Detect which cell encompasses the target text, then output its [x, y] center coordinate. 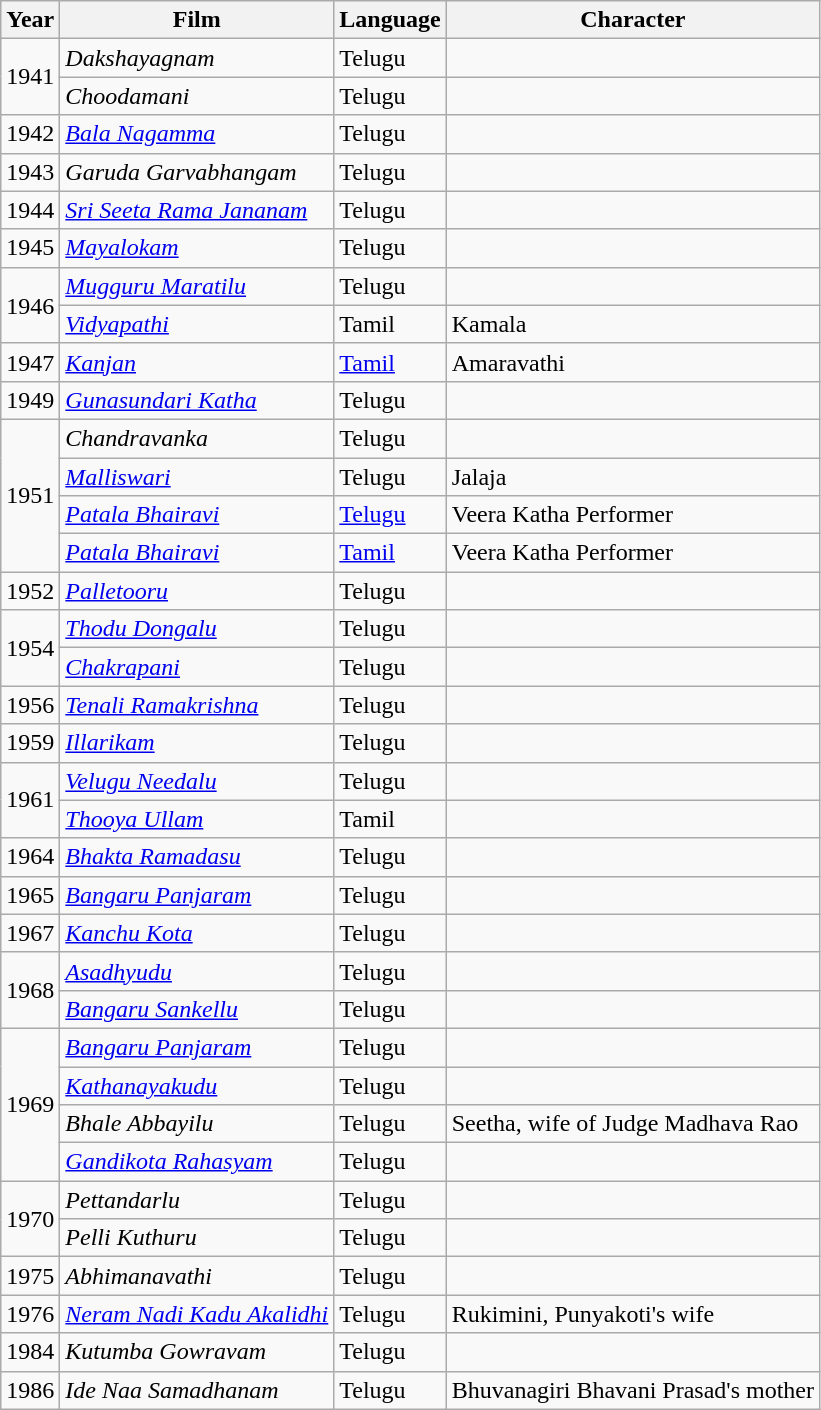
1975 [30, 1276]
Neram Nadi Kadu Akalidhi [197, 1314]
Bala Nagamma [197, 134]
1970 [30, 1219]
1969 [30, 1104]
1952 [30, 591]
1945 [30, 248]
Seetha, wife of Judge Madhava Rao [632, 1124]
Thodu Dongalu [197, 629]
Character [632, 20]
Mugguru Maratilu [197, 286]
Dakshayagnam [197, 58]
Film [197, 20]
Chandravanka [197, 438]
1951 [30, 495]
1984 [30, 1352]
Tenali Ramakrishna [197, 705]
Asadhyudu [197, 971]
Choodamani [197, 96]
1946 [30, 305]
Kutumba Gowravam [197, 1352]
1949 [30, 400]
1968 [30, 990]
Kanchu Kota [197, 933]
Gunasundari Katha [197, 400]
Bangaru Sankellu [197, 1009]
Velugu Needalu [197, 781]
Malliswari [197, 477]
Amaravathi [632, 362]
Kamala [632, 324]
Kathanayakudu [197, 1085]
Mayalokam [197, 248]
1959 [30, 743]
Bhuvanagiri Bhavani Prasad's mother [632, 1390]
Illarikam [197, 743]
Gandikota Rahasyam [197, 1162]
Pelli Kuthuru [197, 1238]
1965 [30, 895]
1964 [30, 857]
Garuda Garvabhangam [197, 172]
1961 [30, 800]
Ide Naa Samadhanam [197, 1390]
1943 [30, 172]
Pettandarlu [197, 1200]
Sri Seeta Rama Jananam [197, 210]
1947 [30, 362]
Bhakta Ramadasu [197, 857]
Jalaja [632, 477]
Thooya Ullam [197, 819]
Bhale Abbayilu [197, 1124]
1986 [30, 1390]
Kanjan [197, 362]
Year [30, 20]
Chakrapani [197, 667]
1956 [30, 705]
1954 [30, 648]
Vidyapathi [197, 324]
1942 [30, 134]
Rukimini, Punyakoti's wife [632, 1314]
1976 [30, 1314]
1967 [30, 933]
Palletooru [197, 591]
1941 [30, 77]
Language [390, 20]
Abhimanavathi [197, 1276]
1944 [30, 210]
